Locate the cell with the specified text and output its (X, Y) center coordinate. 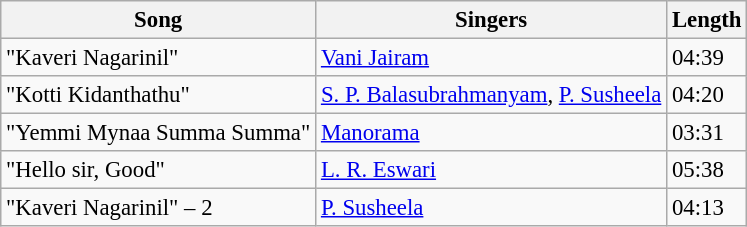
Manorama (492, 133)
P. Susheela (492, 208)
Singers (492, 20)
"Yemmi Mynaa Summa Summa" (158, 133)
"Kotti Kidanthathu" (158, 95)
S. P. Balasubrahmanyam, P. Susheela (492, 95)
Vani Jairam (492, 58)
Song (158, 20)
Length (707, 20)
05:38 (707, 170)
"Kaveri Nagarinil" (158, 58)
03:31 (707, 133)
"Kaveri Nagarinil" – 2 (158, 208)
04:39 (707, 58)
"Hello sir, Good" (158, 170)
04:13 (707, 208)
L. R. Eswari (492, 170)
04:20 (707, 95)
